From the cell containing the given text, extract its center point as [X, Y] coordinate. 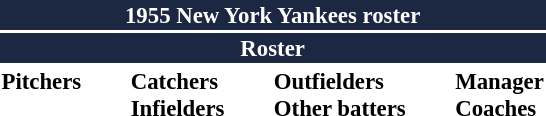
1955 New York Yankees roster [272, 15]
Roster [272, 48]
